Scan for the cell matching the given text and deliver its (X, Y) coordinate at center. 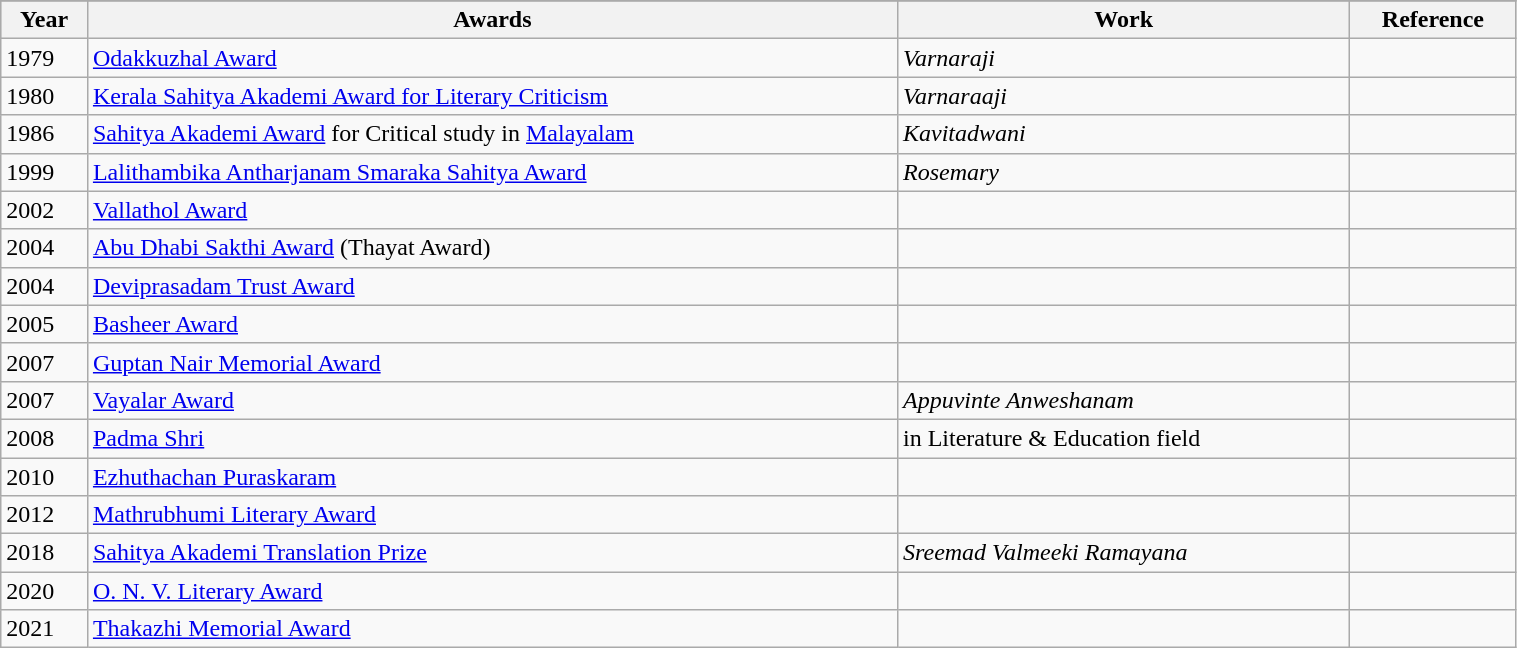
1999 (44, 172)
1986 (44, 134)
Lalithambika Antharjanam Smaraka Sahitya Award (492, 172)
2018 (44, 553)
1980 (44, 96)
Basheer Award (492, 324)
Kavitadwani (1123, 134)
Work (1123, 20)
Appuvinte Anweshanam (1123, 400)
2002 (44, 210)
2012 (44, 515)
2021 (44, 629)
Ezhuthachan Puraskaram (492, 477)
Sahitya Akademi Translation Prize (492, 553)
Vayalar Award (492, 400)
Guptan Nair Memorial Award (492, 362)
Reference (1433, 20)
Sreemad Valmeeki Ramayana (1123, 553)
2010 (44, 477)
Mathrubhumi Literary Award (492, 515)
Varnaraji (1123, 58)
Rosemary (1123, 172)
Deviprasadam Trust Award (492, 286)
Vallathol Award (492, 210)
Kerala Sahitya Akademi Award for Literary Criticism (492, 96)
Sahitya Akademi Award for Critical study in Malayalam (492, 134)
Odakkuzhal Award (492, 58)
Thakazhi Memorial Award (492, 629)
in Literature & Education field (1123, 438)
1979 (44, 58)
Padma Shri (492, 438)
Varnaraaji (1123, 96)
2020 (44, 591)
2008 (44, 438)
O. N. V. Literary Award (492, 591)
Abu Dhabi Sakthi Award (Thayat Award) (492, 248)
Year (44, 20)
Awards (492, 20)
2005 (44, 324)
